Search for the cell housing the specified text and yield its [X, Y] center coordinate. 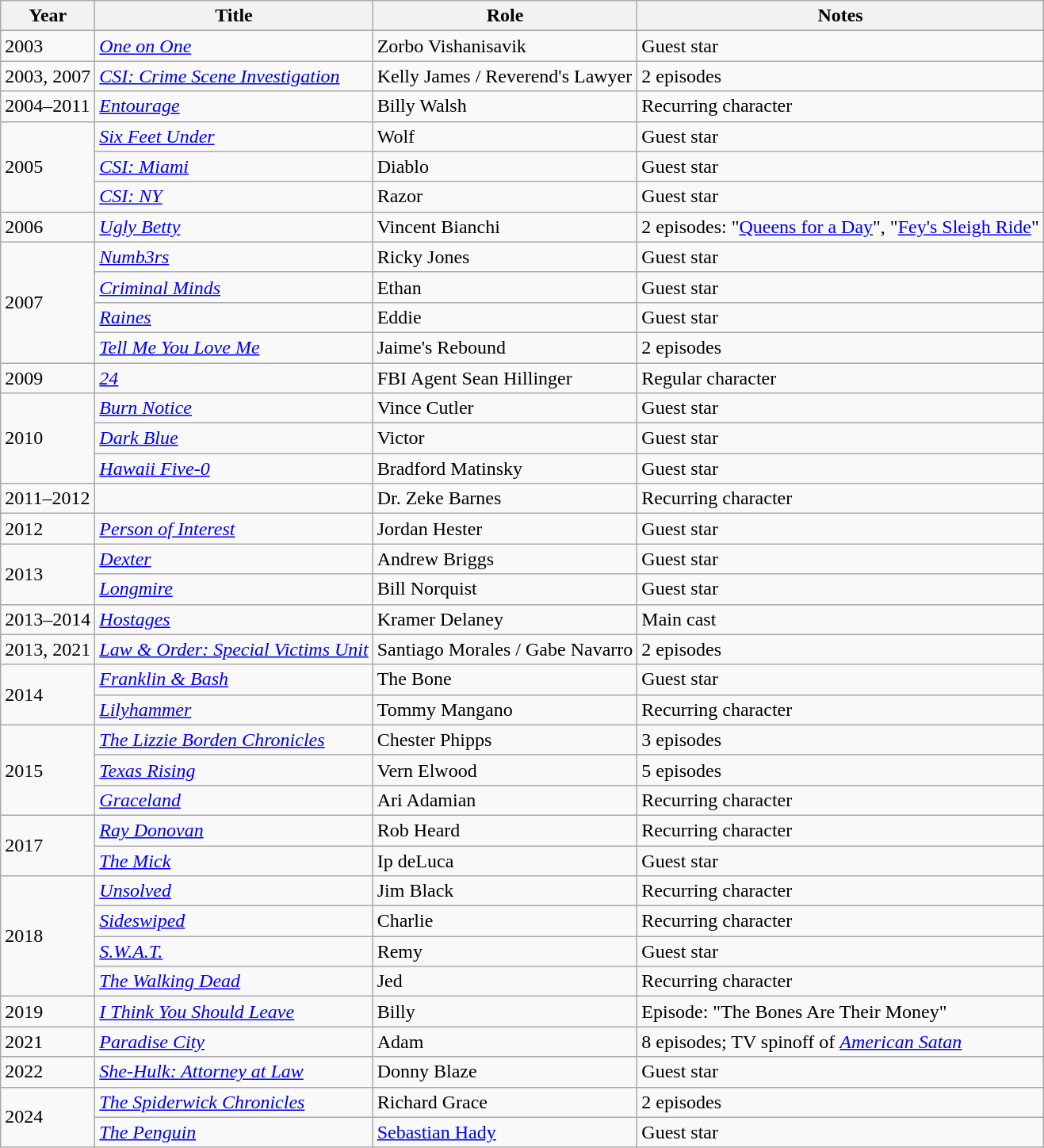
Paradise City [234, 1042]
Person of Interest [234, 529]
Law & Order: Special Victims Unit [234, 649]
Vern Elwood [505, 770]
2018 [48, 936]
2003, 2007 [48, 76]
Ricky Jones [505, 257]
Episode: "The Bones Are Their Money" [840, 1012]
Charlie [505, 921]
Richard Grace [505, 1102]
Vince Cutler [505, 408]
Rob Heard [505, 830]
Ugly Betty [234, 227]
One on One [234, 46]
5 episodes [840, 770]
Billy [505, 1012]
2009 [48, 378]
Dark Blue [234, 438]
2015 [48, 770]
2021 [48, 1042]
Adam [505, 1042]
I Think You Should Leave [234, 1012]
Role [505, 16]
Dexter [234, 559]
Criminal Minds [234, 287]
Razor [505, 197]
Santiago Morales / Gabe Navarro [505, 649]
FBI Agent Sean Hillinger [505, 378]
Ray Donovan [234, 830]
Zorbo Vishanisavik [505, 46]
Hostages [234, 619]
2011–2012 [48, 499]
S.W.A.T. [234, 951]
Franklin & Bash [234, 679]
Year [48, 16]
Main cast [840, 619]
Entourage [234, 106]
Six Feet Under [234, 136]
2017 [48, 845]
2019 [48, 1012]
CSI: NY [234, 197]
Bradford Matinsky [505, 469]
2022 [48, 1072]
Title [234, 16]
Bill Norquist [505, 589]
2013 [48, 574]
Ari Adamian [505, 800]
CSI: Crime Scene Investigation [234, 76]
Texas Rising [234, 770]
2 episodes: "Queens for a Day", "Fey's Sleigh Ride" [840, 227]
Chester Phipps [505, 740]
Jim Black [505, 891]
Eddie [505, 317]
Longmire [234, 589]
The Lizzie Borden Chronicles [234, 740]
The Bone [505, 679]
Jed [505, 982]
Wolf [505, 136]
Hawaii Five-0 [234, 469]
Unsolved [234, 891]
2012 [48, 529]
2013–2014 [48, 619]
Dr. Zeke Barnes [505, 499]
2005 [48, 166]
Graceland [234, 800]
2004–2011 [48, 106]
The Walking Dead [234, 982]
CSI: Miami [234, 166]
She-Hulk: Attorney at Law [234, 1072]
Jaime's Rebound [505, 347]
Burn Notice [234, 408]
The Mick [234, 860]
Diablo [505, 166]
24 [234, 378]
Regular character [840, 378]
Kelly James / Reverend's Lawyer [505, 76]
Notes [840, 16]
2013, 2021 [48, 649]
2006 [48, 227]
2007 [48, 302]
Raines [234, 317]
Numb3rs [234, 257]
2014 [48, 695]
Sideswiped [234, 921]
Ip deLuca [505, 860]
Tell Me You Love Me [234, 347]
3 episodes [840, 740]
Kramer Delaney [505, 619]
Lilyhammer [234, 710]
Billy Walsh [505, 106]
The Penguin [234, 1132]
Donny Blaze [505, 1072]
8 episodes; TV spinoff of American Satan [840, 1042]
2003 [48, 46]
Jordan Hester [505, 529]
Ethan [505, 287]
Andrew Briggs [505, 559]
Tommy Mangano [505, 710]
Sebastian Hady [505, 1132]
Vincent Bianchi [505, 227]
The Spiderwick Chronicles [234, 1102]
2010 [48, 438]
Victor [505, 438]
Remy [505, 951]
2024 [48, 1117]
